Locate the cell with the specified text and output its (X, Y) center coordinate. 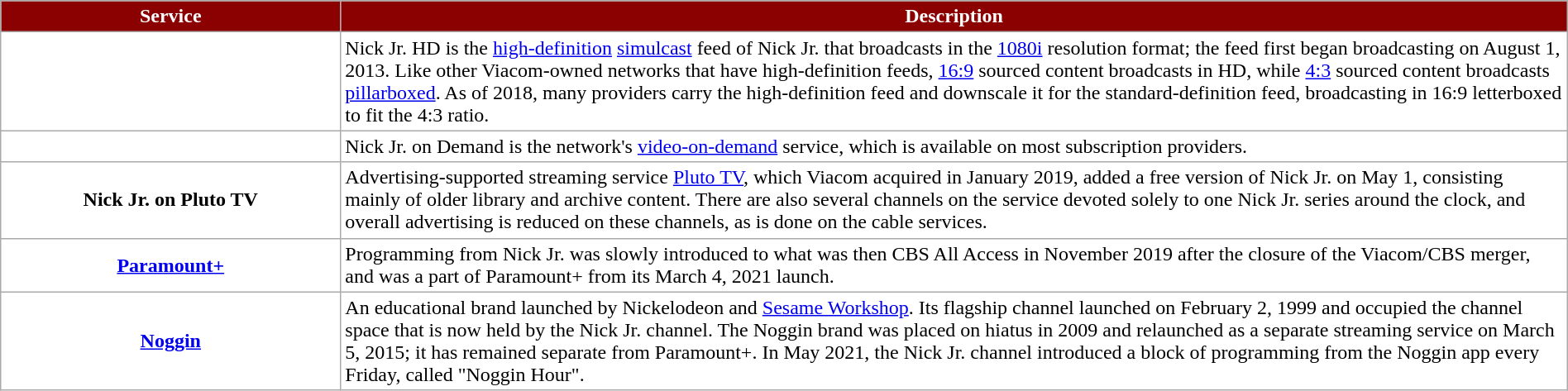
Description (954, 17)
Nick Jr. on Demand is the network's video-on-demand service, which is available on most subscription providers. (954, 146)
Nick Jr. on Pluto TV (170, 200)
Noggin (170, 341)
Paramount+ (170, 265)
Service (170, 17)
